Extract the [x, y] coordinate from the center of the cell holding the provided text.  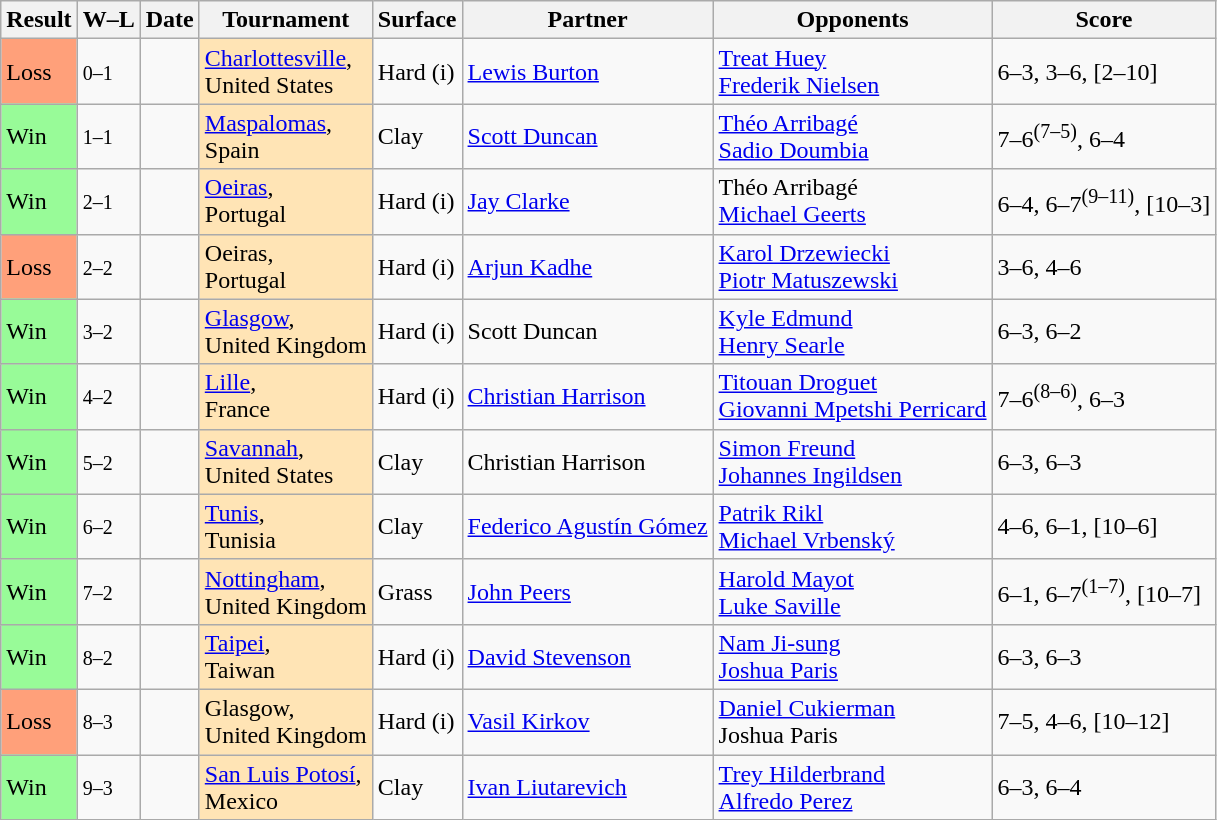
Tournament [286, 20]
Vasil Kirkov [588, 722]
3–2 [108, 332]
Simon Freund Johannes Ingildsen [852, 462]
Taipei, Taiwan [286, 656]
0–1 [108, 72]
Opponents [852, 20]
6–3, 3–6, [2–10] [1104, 72]
Harold Mayot Luke Saville [852, 592]
Federico Agustín Gómez [588, 526]
Tunis, Tunisia [286, 526]
Grass [417, 592]
Score [1104, 20]
Arjun Kadhe [588, 266]
Surface [417, 20]
6–4, 6–7(9–11), [10–3] [1104, 202]
W–L [108, 20]
8–3 [108, 722]
Daniel Cukierman Joshua Paris [852, 722]
Nam Ji-sung Joshua Paris [852, 656]
Lille, France [286, 396]
Patrik Rikl Michael Vrbenský [852, 526]
2–2 [108, 266]
Result [39, 20]
3–6, 4–6 [1104, 266]
David Stevenson [588, 656]
Maspalomas, Spain [286, 136]
Treat Huey Frederik Nielsen [852, 72]
Lewis Burton [588, 72]
6–3, 6–4 [1104, 786]
4–6, 6–1, [10–6] [1104, 526]
6–2 [108, 526]
7–2 [108, 592]
Savannah, United States [286, 462]
4–2 [108, 396]
Karol Drzewiecki Piotr Matuszewski [852, 266]
John Peers [588, 592]
6–1, 6–7(1–7), [10–7] [1104, 592]
Charlottesville, United States [286, 72]
Théo Arribagé Sadio Doumbia [852, 136]
6–3, 6–2 [1104, 332]
Date [170, 20]
Ivan Liutarevich [588, 786]
Titouan Droguet Giovanni Mpetshi Perricard [852, 396]
7–6(8–6), 6–3 [1104, 396]
Jay Clarke [588, 202]
2–1 [108, 202]
Trey Hilderbrand Alfredo Perez [852, 786]
Nottingham, United Kingdom [286, 592]
Partner [588, 20]
8–2 [108, 656]
1–1 [108, 136]
7–5, 4–6, [10–12] [1104, 722]
Kyle Edmund Henry Searle [852, 332]
San Luis Potosí, Mexico [286, 786]
5–2 [108, 462]
9–3 [108, 786]
Théo Arribagé Michael Geerts [852, 202]
7–6(7–5), 6–4 [1104, 136]
